Return the (X, Y) coordinate for the center point of the cell that contains the specified text.  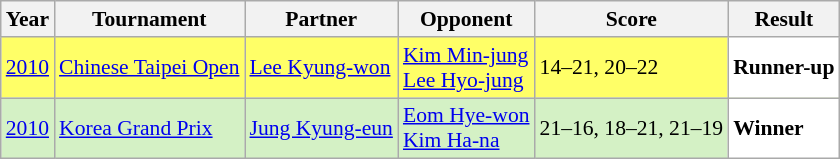
Korea Grand Prix (149, 128)
Eom Hye-won Kim Ha-na (466, 128)
Jung Kyung-eun (320, 128)
21–16, 18–21, 21–19 (632, 128)
Opponent (466, 19)
Tournament (149, 19)
Year (28, 19)
Chinese Taipei Open (149, 68)
Result (784, 19)
Score (632, 19)
Partner (320, 19)
14–21, 20–22 (632, 68)
Winner (784, 128)
Runner-up (784, 68)
Lee Kyung-won (320, 68)
Kim Min-jung Lee Hyo-jung (466, 68)
